Identify which cell holds the provided text, then report its [X, Y] central coordinate. 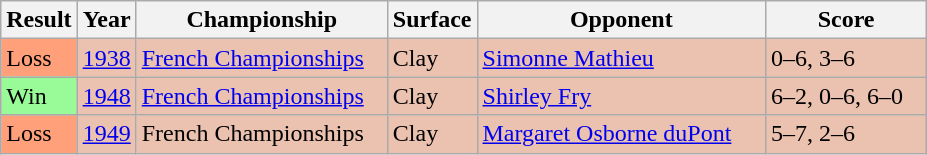
Year [106, 20]
Result [39, 20]
Win [39, 96]
5–7, 2–6 [846, 134]
Championship [262, 20]
Opponent [622, 20]
Margaret Osborne duPont [622, 134]
1948 [106, 96]
Shirley Fry [622, 96]
6–2, 0–6, 6–0 [846, 96]
Surface [432, 20]
Score [846, 20]
1938 [106, 58]
0–6, 3–6 [846, 58]
Simonne Mathieu [622, 58]
1949 [106, 134]
